For the text-containing cell, return its midpoint in (X, Y) coordinate format. 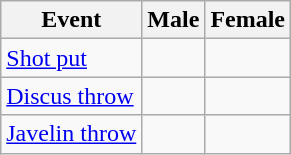
Discus throw (72, 96)
Event (72, 20)
Javelin throw (72, 134)
Female (248, 20)
Shot put (72, 58)
Male (174, 20)
